Provide the [X, Y] coordinate of the cell's center where the given text is located.  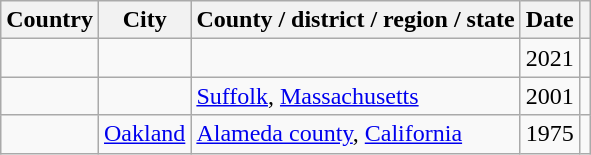
1975 [550, 134]
2001 [550, 96]
Alameda county, California [356, 134]
Date [550, 20]
City [144, 20]
2021 [550, 58]
Suffolk, Massachusetts [356, 96]
County / district / region / state [356, 20]
Oakland [144, 134]
Country [50, 20]
